Find where the given text appears and provide that cell's center as [X, Y] coordinate. 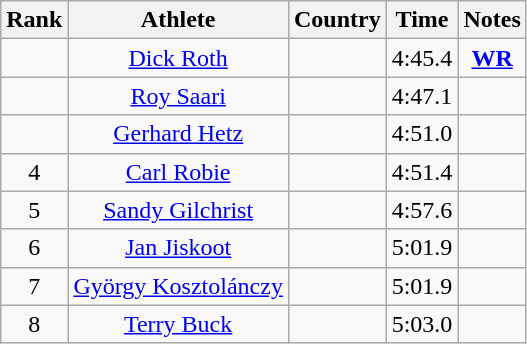
4 [34, 172]
Carl Robie [178, 172]
Notes [492, 20]
5:03.0 [422, 324]
WR [492, 58]
Rank [34, 20]
8 [34, 324]
Jan Jiskoot [178, 248]
4:51.0 [422, 134]
Athlete [178, 20]
4:45.4 [422, 58]
Dick Roth [178, 58]
Terry Buck [178, 324]
7 [34, 286]
Gerhard Hetz [178, 134]
4:51.4 [422, 172]
Roy Saari [178, 96]
György Kosztolánczy [178, 286]
Country [337, 20]
5 [34, 210]
Time [422, 20]
6 [34, 248]
Sandy Gilchrist [178, 210]
4:57.6 [422, 210]
4:47.1 [422, 96]
